Search for the cell housing the specified text and yield its (X, Y) center coordinate. 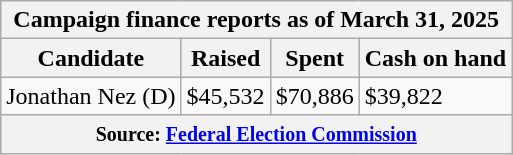
$70,886 (314, 96)
Spent (314, 58)
$39,822 (435, 96)
Jonathan Nez (D) (91, 96)
Cash on hand (435, 58)
Candidate (91, 58)
Campaign finance reports as of March 31, 2025 (256, 20)
Source: Federal Election Commission (256, 134)
$45,532 (226, 96)
Raised (226, 58)
